Scan for the cell matching the given text and deliver its [x, y] coordinate at center. 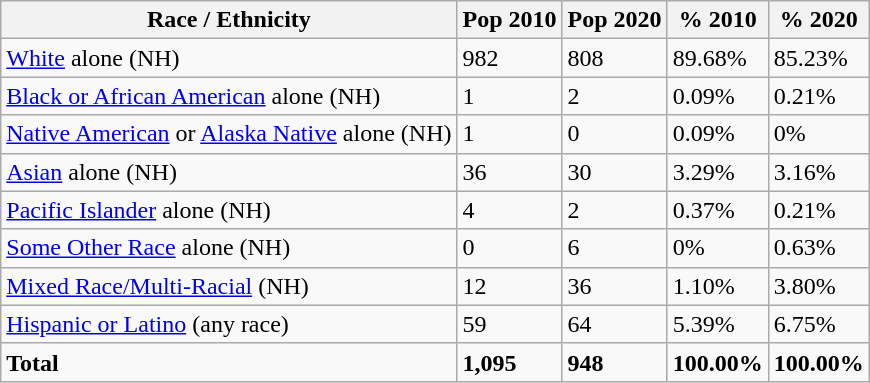
4 [510, 210]
Pop 2020 [614, 20]
3.29% [718, 172]
30 [614, 172]
Total [229, 362]
85.23% [818, 58]
White alone (NH) [229, 58]
Race / Ethnicity [229, 20]
Mixed Race/Multi-Racial (NH) [229, 286]
Native American or Alaska Native alone (NH) [229, 134]
0.37% [718, 210]
3.16% [818, 172]
0.63% [818, 248]
12 [510, 286]
5.39% [718, 324]
1.10% [718, 286]
948 [614, 362]
59 [510, 324]
3.80% [818, 286]
% 2020 [818, 20]
89.68% [718, 58]
6 [614, 248]
1,095 [510, 362]
808 [614, 58]
6.75% [818, 324]
982 [510, 58]
Hispanic or Latino (any race) [229, 324]
Some Other Race alone (NH) [229, 248]
Pacific Islander alone (NH) [229, 210]
64 [614, 324]
Asian alone (NH) [229, 172]
Black or African American alone (NH) [229, 96]
Pop 2010 [510, 20]
% 2010 [718, 20]
